Extract the [X, Y] coordinate from the center of the cell holding the provided text.  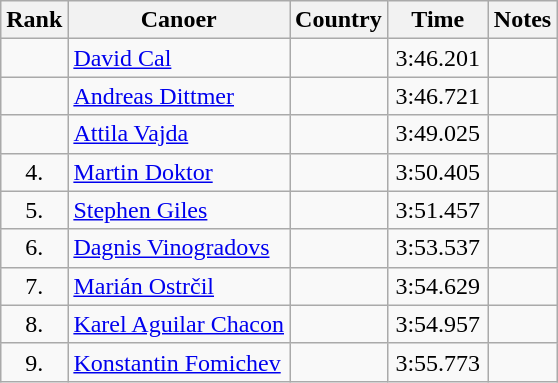
3:51.457 [438, 210]
Karel Aguilar Chacon [179, 324]
8. [34, 324]
Canoer [179, 20]
Konstantin Fomichev [179, 362]
3:54.629 [438, 286]
Marián Ostrčil [179, 286]
Andreas Dittmer [179, 96]
9. [34, 362]
Rank [34, 20]
3:53.537 [438, 248]
4. [34, 172]
5. [34, 210]
Notes [522, 20]
Country [339, 20]
3:49.025 [438, 134]
3:46.201 [438, 58]
3:50.405 [438, 172]
Dagnis Vinogradovs [179, 248]
Martin Doktor [179, 172]
7. [34, 286]
6. [34, 248]
3:46.721 [438, 96]
David Cal [179, 58]
Time [438, 20]
Stephen Giles [179, 210]
3:55.773 [438, 362]
Attila Vajda [179, 134]
3:54.957 [438, 324]
